Pinpoint the cell where the given text exists, returning its [x, y] midpoint coordinate. 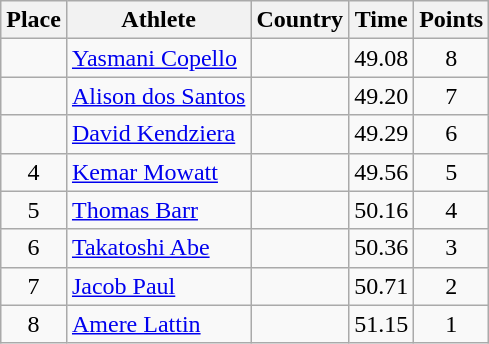
Country [300, 20]
Amere Lattin [158, 324]
Athlete [158, 20]
50.16 [382, 210]
2 [452, 286]
49.08 [382, 58]
Place [34, 20]
1 [452, 324]
50.36 [382, 248]
Time [382, 20]
David Kendziera [158, 134]
49.29 [382, 134]
49.56 [382, 172]
49.20 [382, 96]
Points [452, 20]
Jacob Paul [158, 286]
50.71 [382, 286]
Kemar Mowatt [158, 172]
Thomas Barr [158, 210]
Takatoshi Abe [158, 248]
51.15 [382, 324]
Yasmani Copello [158, 58]
Alison dos Santos [158, 96]
3 [452, 248]
